Locate the cell with the specified text and output its (x, y) center coordinate. 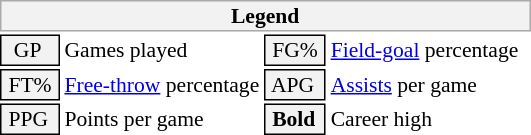
FT% (30, 85)
FG% (295, 50)
Free-throw percentage (162, 85)
APG (295, 85)
Field-goal percentage (430, 50)
Games played (162, 50)
GP (30, 50)
Assists per game (430, 85)
Legend (265, 16)
